Locate the cell with the specified text and output its [x, y] center coordinate. 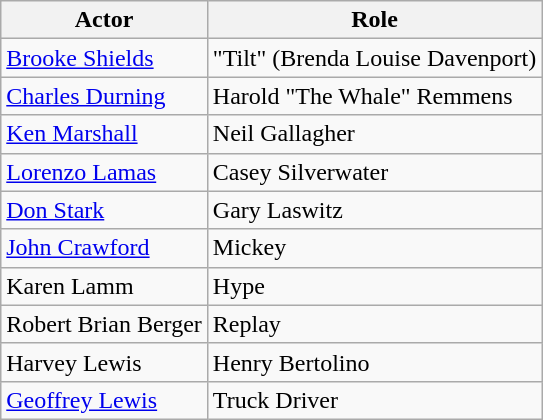
John Crawford [104, 248]
Ken Marshall [104, 134]
Replay [374, 324]
Casey Silverwater [374, 172]
Gary Laswitz [374, 210]
"Tilt" (Brenda Louise Davenport) [374, 58]
Harvey Lewis [104, 362]
Karen Lamm [104, 286]
Don Stark [104, 210]
Robert Brian Berger [104, 324]
Truck Driver [374, 400]
Harold "The Whale" Remmens [374, 96]
Lorenzo Lamas [104, 172]
Role [374, 20]
Henry Bertolino [374, 362]
Actor [104, 20]
Brooke Shields [104, 58]
Mickey [374, 248]
Charles Durning [104, 96]
Geoffrey Lewis [104, 400]
Hype [374, 286]
Neil Gallagher [374, 134]
